Identify which cell holds the provided text, then report its (X, Y) central coordinate. 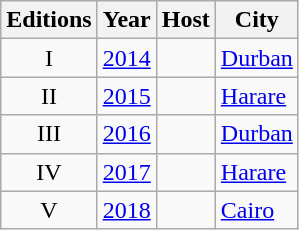
IV (49, 172)
2015 (126, 96)
V (49, 210)
2017 (126, 172)
2018 (126, 210)
III (49, 134)
Host (186, 20)
2014 (126, 58)
I (49, 58)
Year (126, 20)
2016 (126, 134)
II (49, 96)
Editions (49, 20)
Cairo (256, 210)
City (256, 20)
